Return (x, y) of the center of cell containing provided text 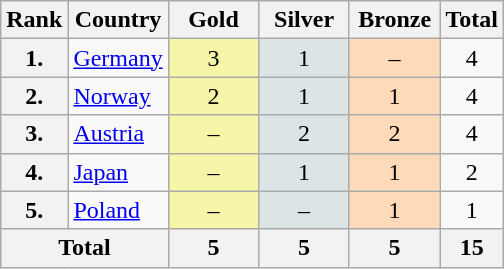
5. (34, 210)
Austria (118, 134)
2. (34, 96)
Country (118, 20)
1. (34, 58)
15 (472, 248)
Gold (214, 20)
Bronze (394, 20)
Rank (34, 20)
4. (34, 172)
3. (34, 134)
Poland (118, 210)
Germany (118, 58)
Silver (304, 20)
Japan (118, 172)
3 (214, 58)
Norway (118, 96)
